Return (x, y) of the center of cell containing provided text 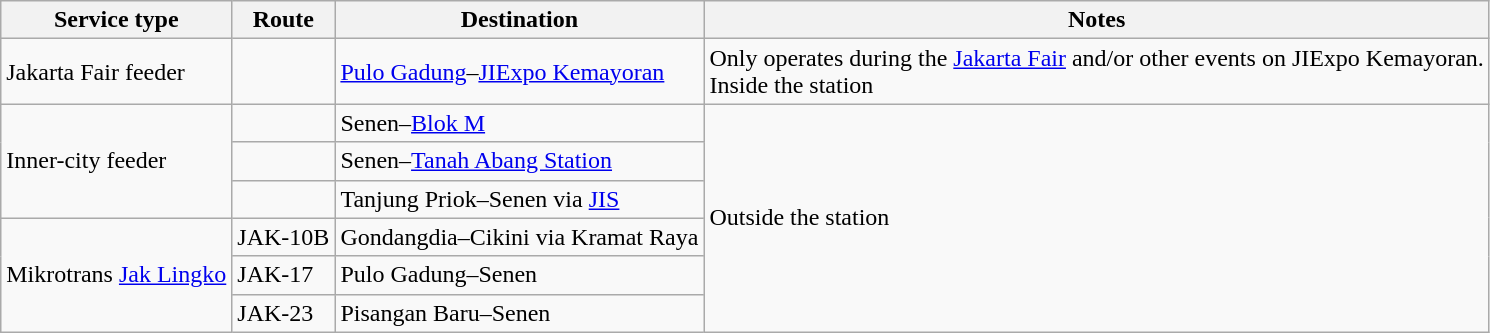
Inner-city feeder (116, 161)
Destination (520, 20)
JAK-10B (284, 237)
Pisangan Baru–Senen (520, 313)
Only operates during the Jakarta Fair and/or other events on JIExpo Kemayoran.Inside the station (1097, 72)
Jakarta Fair feeder (116, 72)
JAK-23 (284, 313)
Tanjung Priok–Senen via JIS (520, 199)
Senen–Tanah Abang Station (520, 161)
Outside the station (1097, 218)
JAK-17 (284, 275)
Gondangdia–Cikini via Kramat Raya (520, 237)
Route (284, 20)
Senen–Blok M (520, 123)
Service type (116, 20)
Mikrotrans Jak Lingko (116, 275)
Pulo Gadung–Senen (520, 275)
Notes (1097, 20)
Pulo Gadung–JIExpo Kemayoran (520, 72)
